Output the [x, y] coordinate of the center of the cell containing the given text.  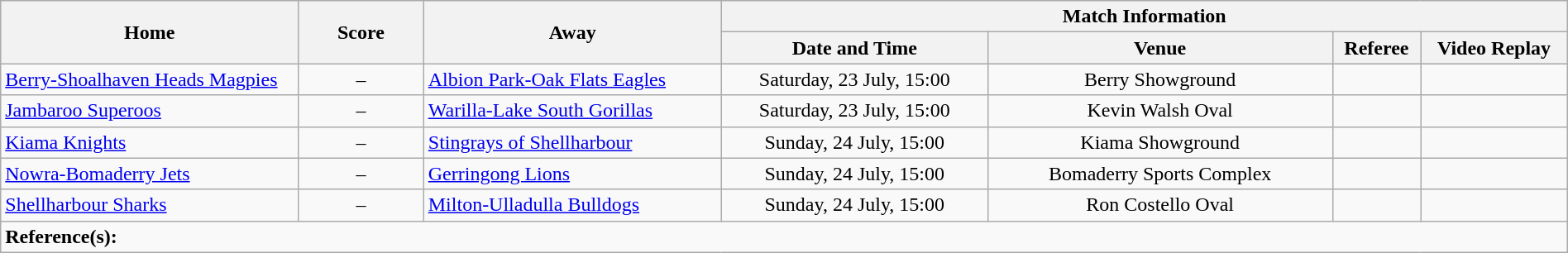
Video Replay [1494, 48]
Jambaroo Superoos [150, 111]
Score [361, 32]
Referee [1376, 48]
Albion Park-Oak Flats Eagles [572, 79]
Home [150, 32]
Ron Costello Oval [1159, 205]
Venue [1159, 48]
Milton-Ulladulla Bulldogs [572, 205]
Shellharbour Sharks [150, 205]
Reference(s): [784, 236]
Gerringong Lions [572, 174]
Stingrays of Shellharbour [572, 142]
Kiama Showground [1159, 142]
Bomaderry Sports Complex [1159, 174]
Kiama Knights [150, 142]
Nowra-Bomaderry Jets [150, 174]
Kevin Walsh Oval [1159, 111]
Match Information [1145, 17]
Date and Time [854, 48]
Berry Showground [1159, 79]
Away [572, 32]
Berry-Shoalhaven Heads Magpies [150, 79]
Warilla-Lake South Gorillas [572, 111]
